Locate the cell with the specified text and output its [x, y] center coordinate. 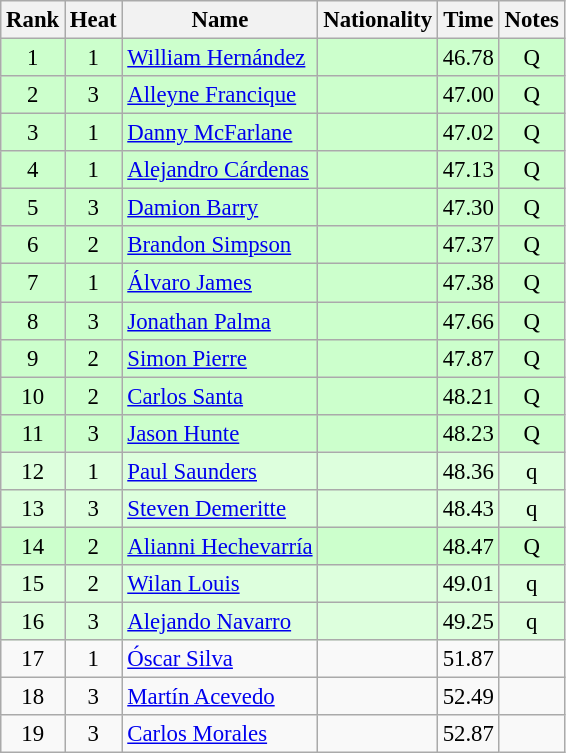
48.36 [468, 471]
49.25 [468, 621]
19 [33, 734]
46.78 [468, 58]
16 [33, 621]
Simon Pierre [220, 358]
Álvaro James [220, 283]
Brandon Simpson [220, 245]
Alejandro Cárdenas [220, 170]
47.38 [468, 283]
Name [220, 20]
Damion Barry [220, 208]
47.30 [468, 208]
47.02 [468, 133]
Rank [33, 20]
47.87 [468, 358]
Carlos Santa [220, 396]
48.43 [468, 509]
Alleyne Francique [220, 95]
William Hernández [220, 58]
Notes [532, 20]
13 [33, 509]
Martín Acevedo [220, 697]
Time [468, 20]
Jason Hunte [220, 433]
47.37 [468, 245]
52.87 [468, 734]
15 [33, 584]
47.66 [468, 321]
Óscar Silva [220, 659]
14 [33, 546]
52.49 [468, 697]
48.47 [468, 546]
18 [33, 697]
8 [33, 321]
51.87 [468, 659]
Carlos Morales [220, 734]
48.21 [468, 396]
47.00 [468, 95]
Heat [94, 20]
Alejando Navarro [220, 621]
Steven Demeritte [220, 509]
9 [33, 358]
6 [33, 245]
7 [33, 283]
11 [33, 433]
49.01 [468, 584]
Alianni Hechevarría [220, 546]
12 [33, 471]
17 [33, 659]
Paul Saunders [220, 471]
10 [33, 396]
Wilan Louis [220, 584]
5 [33, 208]
4 [33, 170]
Nationality [378, 20]
47.13 [468, 170]
48.23 [468, 433]
Jonathan Palma [220, 321]
Danny McFarlane [220, 133]
